Identify which cell holds the provided text, then report its [X, Y] central coordinate. 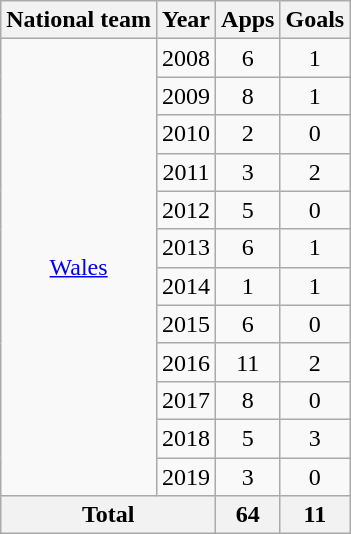
2014 [186, 286]
2009 [186, 96]
Total [108, 515]
National team [79, 20]
Goals [315, 20]
64 [248, 515]
2016 [186, 362]
Wales [79, 268]
Apps [248, 20]
2017 [186, 400]
2011 [186, 172]
2010 [186, 134]
Year [186, 20]
2008 [186, 58]
2012 [186, 210]
2015 [186, 324]
2019 [186, 477]
2018 [186, 438]
2013 [186, 248]
